Return (x, y) of the center of cell containing provided text 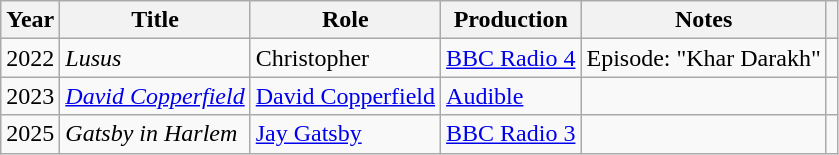
2022 (30, 58)
2025 (30, 134)
Lusus (155, 58)
Audible (511, 96)
Production (511, 20)
Episode: "Khar Darakh" (704, 58)
Year (30, 20)
Gatsby in Harlem (155, 134)
BBC Radio 4 (511, 58)
Notes (704, 20)
Jay Gatsby (345, 134)
Title (155, 20)
Role (345, 20)
BBC Radio 3 (511, 134)
Christopher (345, 58)
2023 (30, 96)
